Return the (x, y) coordinate for the center point of the cell that contains the specified text.  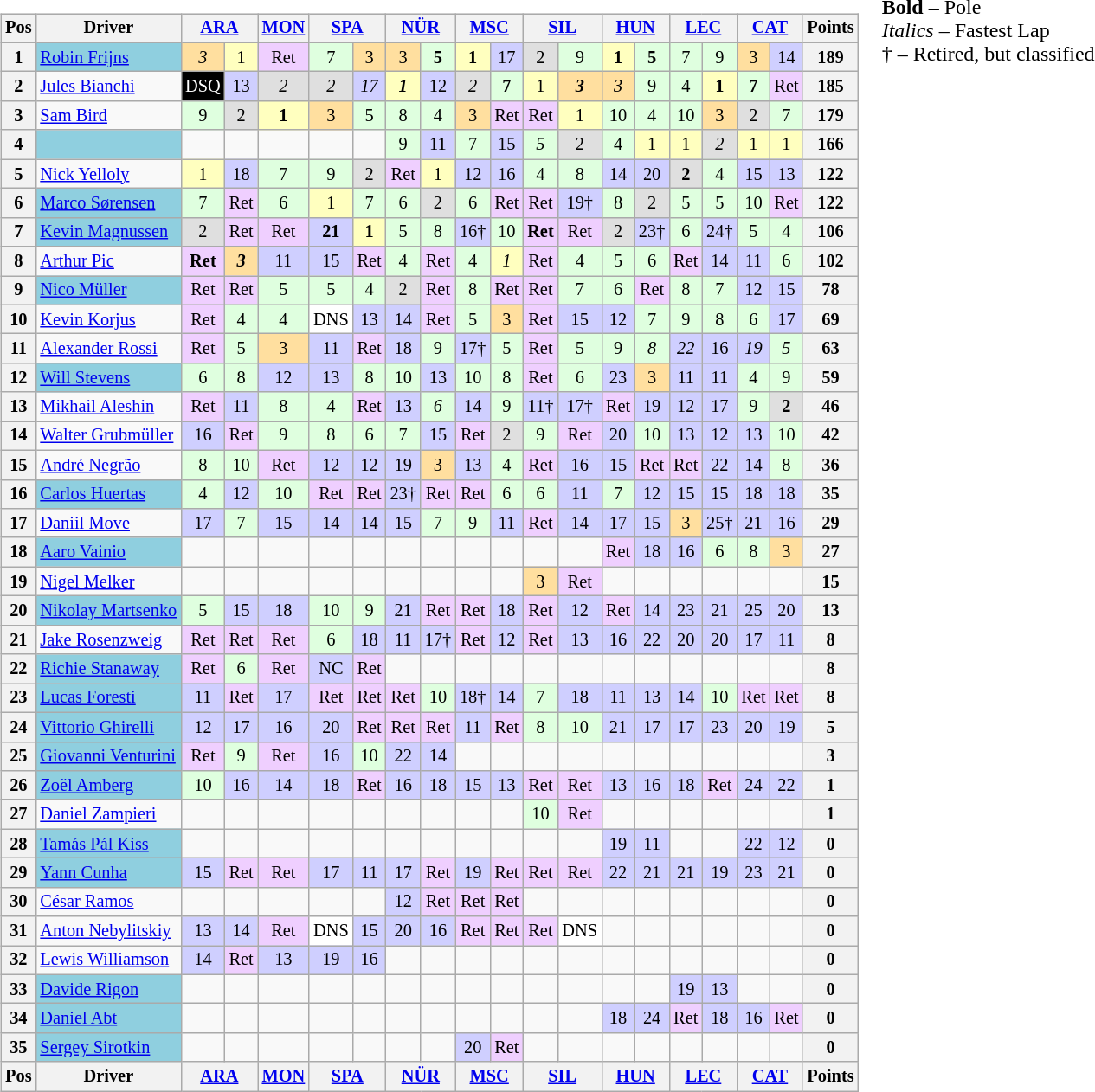
36 (830, 465)
31 (18, 931)
Daniel Abt (108, 1018)
46 (830, 407)
Davide Rigon (108, 989)
33 (18, 989)
166 (830, 145)
Nigel Melker (108, 581)
11† (540, 407)
102 (830, 261)
Zoël Amberg (108, 786)
Daniel Zampieri (108, 814)
Lewis Williamson (108, 960)
59 (830, 378)
Marco Sørensen (108, 203)
179 (830, 116)
Lucas Foresti (108, 698)
78 (830, 291)
César Ramos (108, 902)
26 (18, 786)
34 (18, 1018)
Kevin Korjus (108, 319)
Walter Grubmüller (108, 436)
Richie Stanaway (108, 669)
Arthur Pic (108, 261)
Kevin Magnussen (108, 232)
Giovanni Venturini (108, 756)
Tamás Pál Kiss (108, 844)
16† (473, 232)
Nikolay Martsenko (108, 611)
Jules Bianchi (108, 87)
28 (18, 844)
32 (18, 960)
Sam Bird (108, 116)
Vittorio Ghirelli (108, 727)
André Negrão (108, 465)
Jake Rosenzweig (108, 639)
Mikhail Aleshin (108, 407)
Aaro Vainio (108, 552)
Nico Müller (108, 291)
Carlos Huertas (108, 494)
19† (580, 203)
Will Stevens (108, 378)
185 (830, 87)
106 (830, 232)
Sergey Sirotkin (108, 1048)
Anton Nebylitskiy (108, 931)
Robin Frijns (108, 57)
Yann Cunha (108, 873)
30 (18, 902)
42 (830, 436)
25† (719, 524)
Daniil Move (108, 524)
Nick Yelloly (108, 174)
DSQ (203, 87)
189 (830, 57)
18† (473, 698)
NC (331, 669)
24† (719, 232)
Alexander Rossi (108, 349)
69 (830, 319)
63 (830, 349)
